Return the [x, y] coordinate for the center point of the cell that contains the specified text.  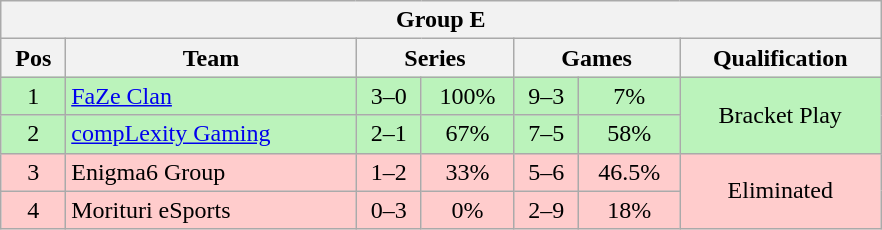
7–5 [546, 134]
Pos [34, 58]
Team [211, 58]
Games [597, 58]
2 [34, 134]
3–0 [388, 96]
9–3 [546, 96]
FaZe Clan [211, 96]
Group E [441, 20]
58% [630, 134]
2–9 [546, 210]
0–3 [388, 210]
4 [34, 210]
5–6 [546, 172]
Enigma6 Group [211, 172]
18% [630, 210]
3 [34, 172]
7% [630, 96]
46.5% [630, 172]
100% [468, 96]
Bracket Play [780, 115]
1 [34, 96]
0% [468, 210]
Qualification [780, 58]
Series [435, 58]
2–1 [388, 134]
Eliminated [780, 191]
Morituri eSports [211, 210]
1–2 [388, 172]
compLexity Gaming [211, 134]
33% [468, 172]
67% [468, 134]
